From the cell containing the given text, extract its center point as [X, Y] coordinate. 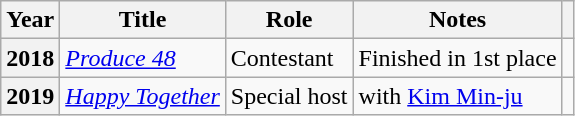
Special host [289, 96]
Produce 48 [143, 58]
Contestant [289, 58]
Notes [458, 20]
Happy Together [143, 96]
with Kim Min-ju [458, 96]
Finished in 1st place [458, 58]
Role [289, 20]
Year [30, 20]
Title [143, 20]
2019 [30, 96]
2018 [30, 58]
